Locate the cell with the specified text and output its (X, Y) center coordinate. 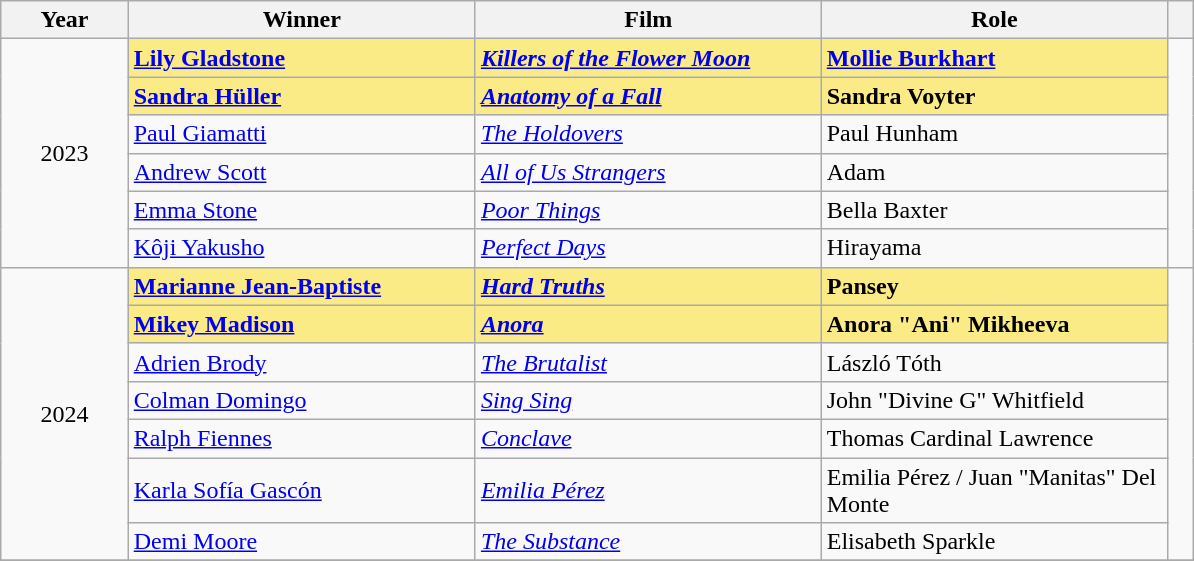
2024 (64, 414)
Colman Domingo (302, 400)
Sing Sing (648, 400)
Bella Baxter (994, 210)
Sandra Hüller (302, 96)
Demi Moore (302, 542)
Winner (302, 20)
Poor Things (648, 210)
Year (64, 20)
Lily Gladstone (302, 58)
2023 (64, 153)
All of Us Strangers (648, 172)
Thomas Cardinal Lawrence (994, 438)
John "Divine G" Whitfield (994, 400)
Sandra Voyter (994, 96)
Pansey (994, 286)
Adam (994, 172)
Emma Stone (302, 210)
Role (994, 20)
Paul Giamatti (302, 134)
The Brutalist (648, 362)
Marianne Jean-Baptiste (302, 286)
Conclave (648, 438)
Mikey Madison (302, 324)
László Tóth (994, 362)
Hard Truths (648, 286)
Emilia Pérez / Juan "Manitas" Del Monte (994, 490)
The Substance (648, 542)
Mollie Burkhart (994, 58)
Karla Sofía Gascón (302, 490)
Anora (648, 324)
Perfect Days (648, 248)
Kôji Yakusho (302, 248)
Hirayama (994, 248)
Film (648, 20)
The Holdovers (648, 134)
Anatomy of a Fall (648, 96)
Emilia Pérez (648, 490)
Andrew Scott (302, 172)
Killers of the Flower Moon (648, 58)
Ralph Fiennes (302, 438)
Elisabeth Sparkle (994, 542)
Paul Hunham (994, 134)
Adrien Brody (302, 362)
Anora "Ani" Mikheeva (994, 324)
